Provide the (X, Y) coordinate of the cell's center where the given text is located.  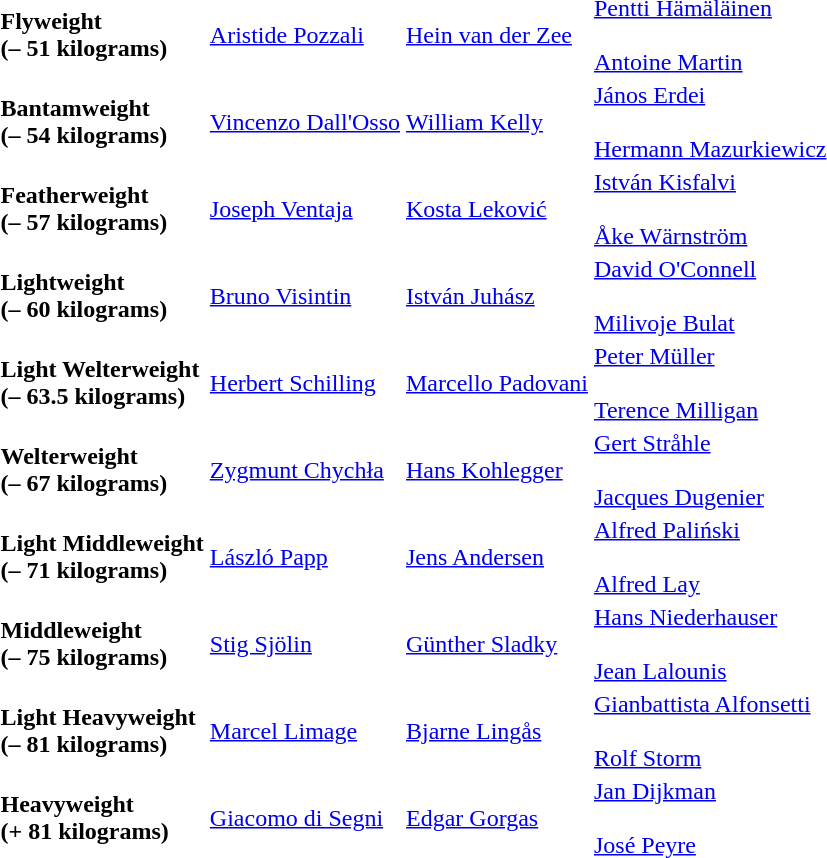
Joseph Ventaja (304, 209)
Marcel Limage (304, 731)
William Kelly (498, 122)
Stig Sjölin (304, 644)
Vincenzo Dall'Osso (304, 122)
Hans Kohlegger (498, 470)
László Papp (304, 557)
Jens Andersen (498, 557)
Bjarne Lingås (498, 731)
Günther Sladky (498, 644)
Bruno Visintin (304, 296)
Kosta Leković (498, 209)
Marcello Padovani (498, 383)
István Juhász (498, 296)
Herbert Schilling (304, 383)
Zygmunt Chychła (304, 470)
